Provide the (X, Y) coordinate of the cell's center where the given text is located.  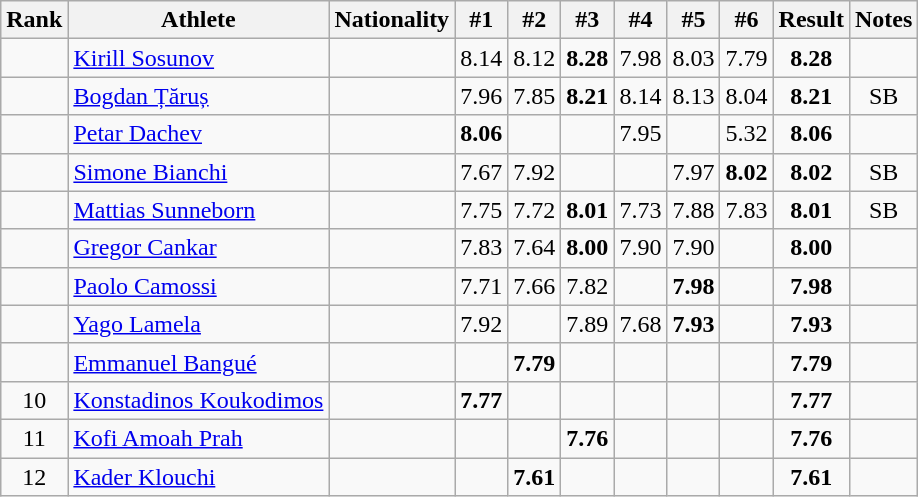
5.32 (746, 134)
Kader Klouchi (198, 477)
Emmanuel Bangué (198, 362)
#5 (694, 20)
8.04 (746, 96)
7.68 (640, 324)
7.82 (588, 286)
Athlete (198, 20)
#6 (746, 20)
7.64 (534, 248)
Result (811, 20)
#4 (640, 20)
8.13 (694, 96)
10 (34, 400)
Yago Lamela (198, 324)
7.67 (482, 172)
7.96 (482, 96)
#2 (534, 20)
12 (34, 477)
Notes (883, 20)
Nationality (392, 20)
Kofi Amoah Prah (198, 438)
8.03 (694, 58)
Mattias Sunneborn (198, 210)
7.66 (534, 286)
Petar Dachev (198, 134)
7.71 (482, 286)
7.75 (482, 210)
11 (34, 438)
7.89 (588, 324)
Konstadinos Koukodimos (198, 400)
#1 (482, 20)
7.73 (640, 210)
7.72 (534, 210)
Bogdan Țăruș (198, 96)
7.88 (694, 210)
Kirill Sosunov (198, 58)
8.12 (534, 58)
7.95 (640, 134)
#3 (588, 20)
7.85 (534, 96)
Simone Bianchi (198, 172)
Gregor Cankar (198, 248)
Rank (34, 20)
Paolo Camossi (198, 286)
7.97 (694, 172)
